Find where the given text appears and provide that cell's center as (x, y) coordinate. 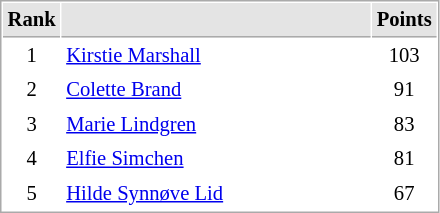
4 (32, 158)
83 (404, 124)
Hilde Synnøve Lid (216, 194)
67 (404, 194)
Marie Lindgren (216, 124)
Colette Brand (216, 90)
Kirstie Marshall (216, 56)
3 (32, 124)
5 (32, 194)
Elfie Simchen (216, 158)
103 (404, 56)
Points (404, 20)
81 (404, 158)
91 (404, 90)
2 (32, 90)
1 (32, 56)
Rank (32, 20)
